From the cell containing the given text, extract its center point as [x, y] coordinate. 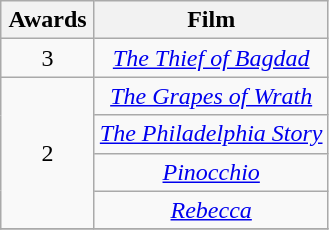
The Philadelphia Story [211, 134]
The Grapes of Wrath [211, 96]
Pinocchio [211, 172]
3 [48, 58]
Rebecca [211, 210]
2 [48, 153]
Awards [48, 20]
The Thief of Bagdad [211, 58]
Film [211, 20]
